Extract the (X, Y) coordinate from the center of the cell holding the provided text.  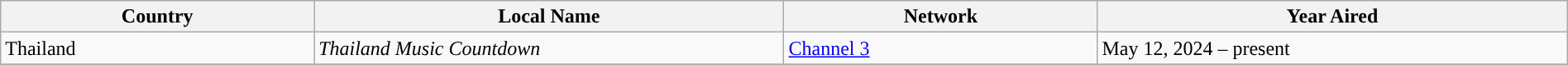
Network (941, 17)
Country (157, 17)
Thailand (157, 48)
Year Aired (1332, 17)
Local Name (549, 17)
Channel 3 (941, 48)
May 12, 2024 – present (1332, 48)
Thailand Music Countdown (549, 48)
